For the text-containing cell, return its midpoint in [X, Y] coordinate format. 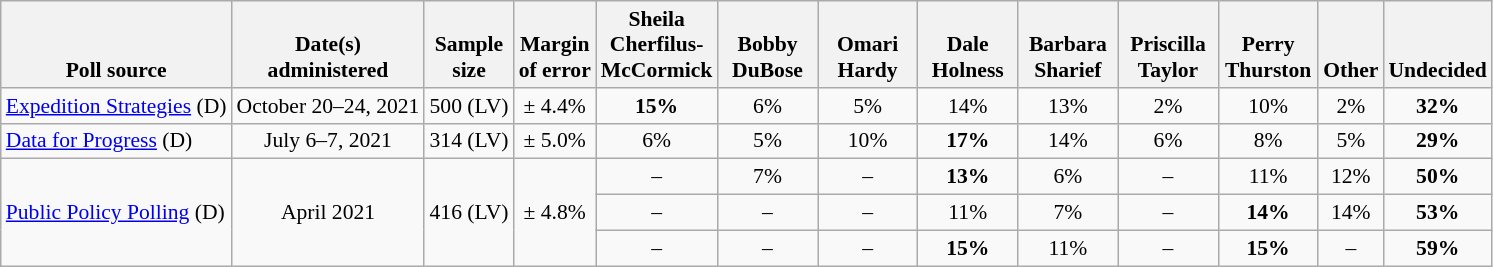
Date(s)administered [328, 44]
BarbaraSharief [1068, 44]
Poll source [116, 44]
October 20–24, 2021 [328, 106]
April 2021 [328, 212]
SheilaCherfilus-McCormick [657, 44]
BobbyDuBose [767, 44]
50% [1437, 177]
Marginof error [555, 44]
PerryThurston [1268, 44]
Data for Progress (D) [116, 141]
Samplesize [468, 44]
29% [1437, 141]
PriscillaTaylor [1168, 44]
17% [968, 141]
Other [1350, 44]
53% [1437, 213]
± 4.4% [555, 106]
314 (LV) [468, 141]
± 5.0% [555, 141]
416 (LV) [468, 212]
DaleHolness [968, 44]
Undecided [1437, 44]
± 4.8% [555, 212]
500 (LV) [468, 106]
32% [1437, 106]
July 6–7, 2021 [328, 141]
Public Policy Polling (D) [116, 212]
59% [1437, 248]
8% [1268, 141]
OmariHardy [868, 44]
Expedition Strategies (D) [116, 106]
12% [1350, 177]
